Scan for the cell matching the given text and deliver its (x, y) coordinate at center. 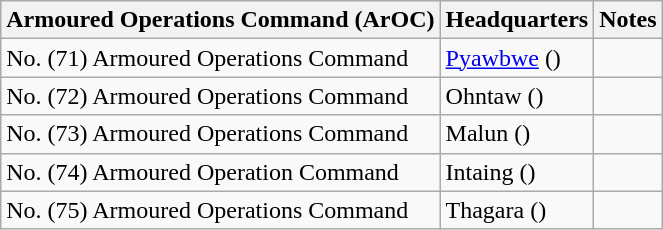
Headquarters (517, 20)
Ohntaw () (517, 96)
No. (74) Armoured Operation Command (220, 172)
No. (72) Armoured Operations Command (220, 96)
No. (71) Armoured Operations Command (220, 58)
Pyawbwe () (517, 58)
Intaing () (517, 172)
Malun () (517, 134)
No. (75) Armoured Operations Command (220, 210)
No. (73) Armoured Operations Command (220, 134)
Thagara () (517, 210)
Armoured Operations Command (ArOC) (220, 20)
Notes (628, 20)
